Detect which cell encompasses the target text, then output its (x, y) center coordinate. 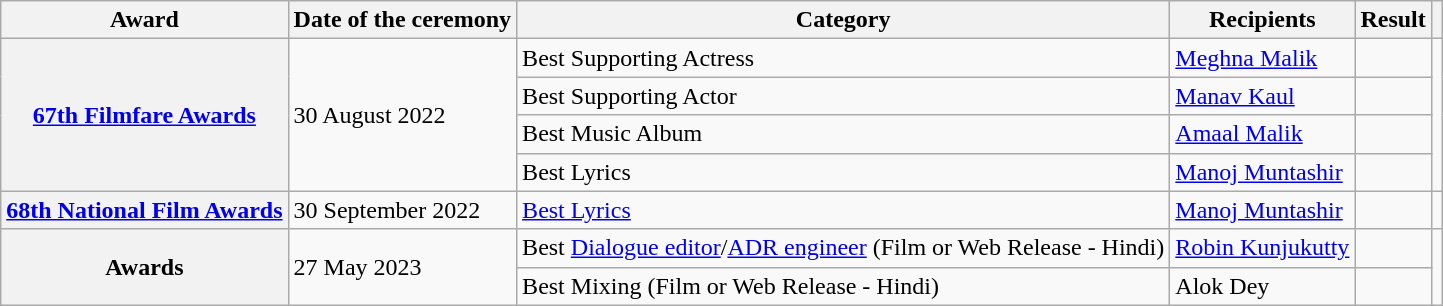
Best Music Album (844, 134)
Best Mixing (Film or Web Release - Hindi) (844, 286)
Award (144, 20)
Result (1393, 20)
30 September 2022 (402, 210)
30 August 2022 (402, 115)
Awards (144, 267)
Recipients (1262, 20)
Best Dialogue editor/ADR engineer (Film or Web Release - Hindi) (844, 248)
67th Filmfare Awards (144, 115)
68th National Film Awards (144, 210)
Manav Kaul (1262, 96)
Robin Kunjukutty (1262, 248)
Amaal Malik (1262, 134)
Best Supporting Actor (844, 96)
Meghna Malik (1262, 58)
27 May 2023 (402, 267)
Category (844, 20)
Alok Dey (1262, 286)
Date of the ceremony (402, 20)
Best Supporting Actress (844, 58)
